Determine the (X, Y) coordinate at the center of the cell enclosing the given text.  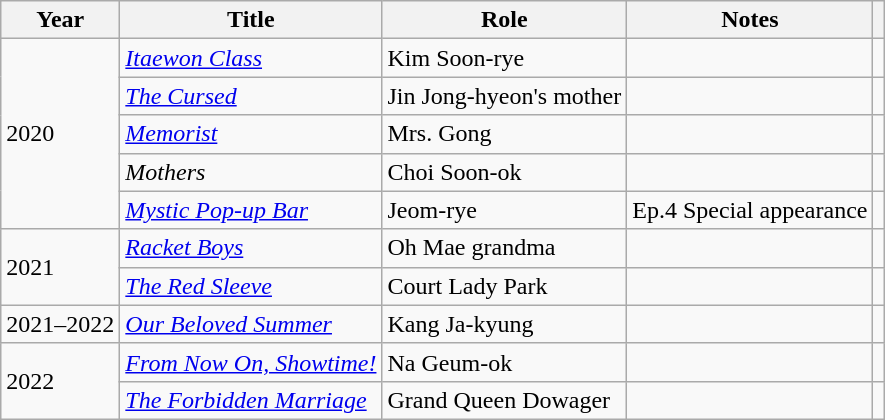
Our Beloved Summer (251, 324)
Jin Jong-hyeon's mother (504, 96)
Notes (750, 20)
Year (60, 20)
2022 (60, 381)
Mothers (251, 172)
2020 (60, 134)
From Now On, Showtime! (251, 362)
The Forbidden Marriage (251, 400)
Role (504, 20)
Memorist (251, 134)
Itaewon Class (251, 58)
Title (251, 20)
2021–2022 (60, 324)
Grand Queen Dowager (504, 400)
2021 (60, 267)
The Red Sleeve (251, 286)
Kang Ja-kyung (504, 324)
Mystic Pop-up Bar (251, 210)
Oh Mae grandma (504, 248)
Court Lady Park (504, 286)
The Cursed (251, 96)
Mrs. Gong (504, 134)
Ep.4 Special appearance (750, 210)
Choi Soon-ok (504, 172)
Racket Boys (251, 248)
Kim Soon-rye (504, 58)
Na Geum-ok (504, 362)
Jeom-rye (504, 210)
